Provide the [X, Y] coordinate of the cell's center where the given text is located.  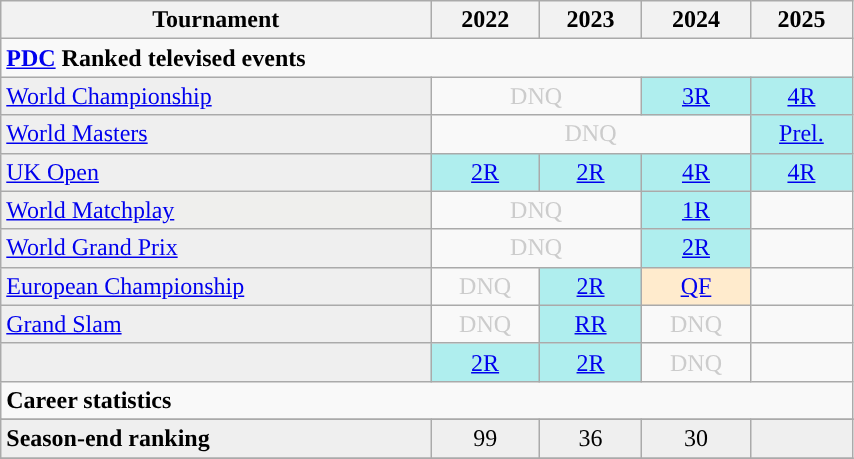
2025 [801, 20]
UK Open [216, 172]
World Grand Prix [216, 248]
European Championship [216, 286]
3R [696, 96]
World Championship [216, 96]
2023 [591, 20]
World Masters [216, 134]
99 [486, 438]
2024 [696, 20]
RR [591, 324]
30 [696, 438]
36 [591, 438]
Season-end ranking [216, 438]
PDC Ranked televised events [427, 58]
QF [696, 286]
Tournament [216, 20]
Grand Slam [216, 324]
Prel. [801, 134]
2022 [486, 20]
World Matchplay [216, 210]
1R [696, 210]
Career statistics [427, 400]
